Determine the [X, Y] coordinate at the center of the cell enclosing the given text.  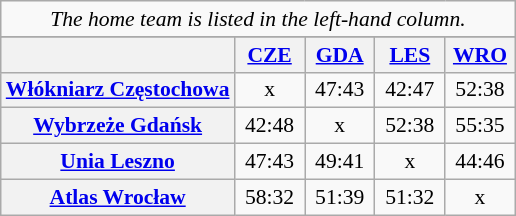
49:41 [340, 162]
Atlas Wrocław [118, 197]
51:39 [340, 197]
The home team is listed in the left-hand column. [258, 19]
GDA [340, 55]
42:48 [270, 126]
Wybrzeże Gdańsk [118, 126]
LES [410, 55]
51:32 [410, 197]
55:35 [480, 126]
Unia Leszno [118, 162]
44:46 [480, 162]
CZE [270, 55]
Włókniarz Częstochowa [118, 90]
42:47 [410, 90]
WRO [480, 55]
58:32 [270, 197]
